Output the (X, Y) coordinate of the center of the cell containing the given text.  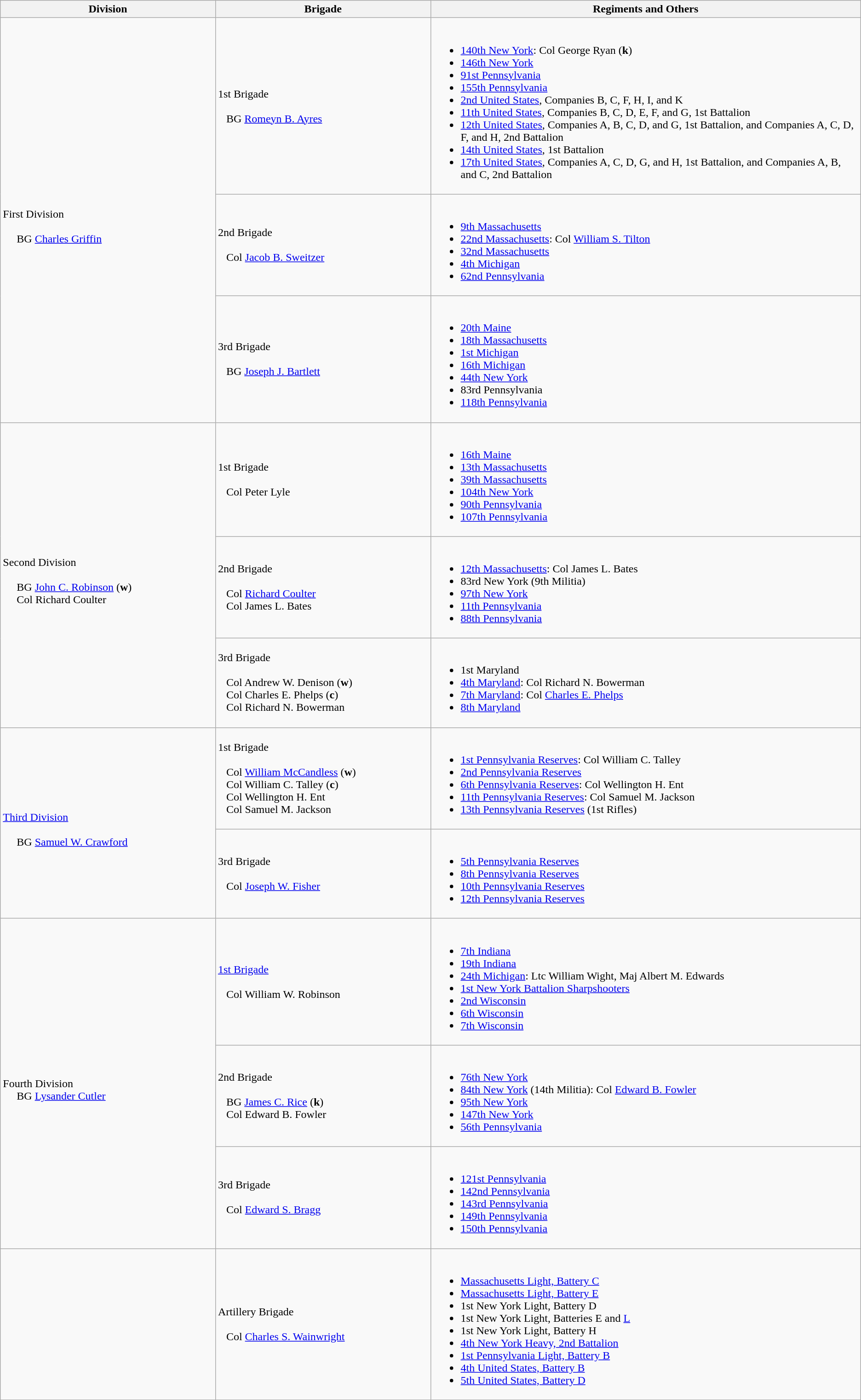
9th Massachusetts22nd Massachusetts: Col William S. Tilton32nd Massachusetts4th Michigan62nd Pennsylvania (646, 245)
16th Maine13th Massachusetts39th Massachusetts104th New York90th Pennsylvania107th Pennsylvania (646, 479)
1st Brigade Col Peter Lyle (323, 479)
121st Pennsylvania142nd Pennsylvania143rd Pennsylvania149th Pennsylvania150th Pennsylvania (646, 1197)
3rd Brigade Col Joseph W. Fisher (323, 874)
2nd Brigade BG James C. Rice (k) Col Edward B. Fowler (323, 1096)
Artillery Brigade Col Charles S. Wainwright (323, 1324)
Brigade (323, 9)
2nd Brigade Col Richard Coulter Col James L. Bates (323, 587)
1st Brigade BG Romeyn B. Ayres (323, 106)
76th New York84th New York (14th Militia): Col Edward B. Fowler95th New York147th New York56th Pennsylvania (646, 1096)
3rd Brigade Col Edward S. Bragg (323, 1197)
3rd Brigade Col Andrew W. Denison (w) Col Charles E. Phelps (c) Col Richard N. Bowerman (323, 683)
12th Massachusetts: Col James L. Bates83rd New York (9th Militia)97th New York11th Pennsylvania88th Pennsylvania (646, 587)
2nd Brigade Col Jacob B. Sweitzer (323, 245)
1st Brigade Col William W. Robinson (323, 982)
1st Brigade Col William McCandless (w) Col William C. Talley (c) Col Wellington H. Ent Col Samuel M. Jackson (323, 778)
Fourth Division BG Lysander Cutler (108, 1083)
3rd Brigade BG Joseph J. Bartlett (323, 359)
20th Maine18th Massachusetts1st Michigan16th Michigan44th New York83rd Pennsylvania118th Pennsylvania (646, 359)
5th Pennsylvania Reserves8th Pennsylvania Reserves10th Pennsylvania Reserves12th Pennsylvania Reserves (646, 874)
1st Maryland4th Maryland: Col Richard N. Bowerman7th Maryland: Col Charles E. Phelps8th Maryland (646, 683)
Second Division BG John C. Robinson (w) Col Richard Coulter (108, 575)
First Division BG Charles Griffin (108, 220)
Division (108, 9)
Third Division BG Samuel W. Crawford (108, 823)
Regiments and Others (646, 9)
